Capture the cell that displays the provided text and extract its (x, y) central coordinate. 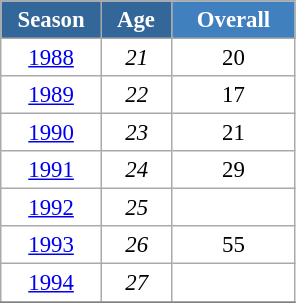
27 (136, 283)
1992 (52, 208)
1993 (52, 245)
24 (136, 170)
23 (136, 133)
1988 (52, 58)
17 (234, 95)
20 (234, 58)
55 (234, 245)
Season (52, 20)
Age (136, 20)
1990 (52, 133)
1994 (52, 283)
1989 (52, 95)
1991 (52, 170)
29 (234, 170)
Overall (234, 20)
26 (136, 245)
25 (136, 208)
22 (136, 95)
